Capture the cell that displays the provided text and extract its [x, y] central coordinate. 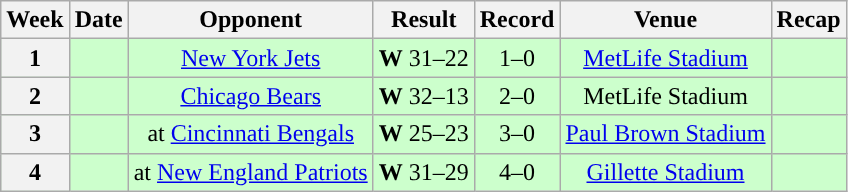
W 25–23 [424, 134]
Opponent [250, 20]
1 [35, 58]
Date [98, 20]
Chicago Bears [250, 96]
Week [35, 20]
2–0 [517, 96]
Record [517, 20]
at New England Patriots [250, 172]
New York Jets [250, 58]
Paul Brown Stadium [666, 134]
W 32–13 [424, 96]
4–0 [517, 172]
Gillette Stadium [666, 172]
4 [35, 172]
2 [35, 96]
3–0 [517, 134]
W 31–29 [424, 172]
W 31–22 [424, 58]
3 [35, 134]
1–0 [517, 58]
Venue [666, 20]
Result [424, 20]
at Cincinnati Bengals [250, 134]
Recap [808, 20]
